Return the (X, Y) coordinate for the center point of the cell that contains the specified text.  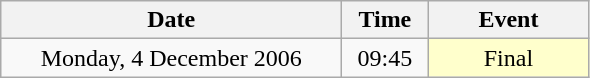
Time (385, 20)
Date (172, 20)
Final (508, 58)
09:45 (385, 58)
Monday, 4 December 2006 (172, 58)
Event (508, 20)
